Capture the cell that displays the provided text and extract its (X, Y) central coordinate. 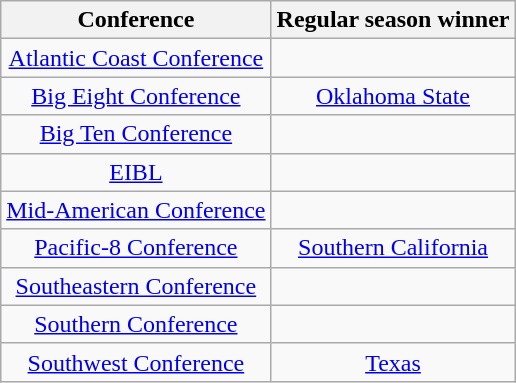
Southern Conference (136, 324)
Regular season winner (393, 20)
Atlantic Coast Conference (136, 58)
Southern California (393, 248)
EIBL (136, 172)
Southwest Conference (136, 362)
Southeastern Conference (136, 286)
Texas (393, 362)
Conference (136, 20)
Oklahoma State (393, 96)
Big Ten Conference (136, 134)
Mid-American Conference (136, 210)
Pacific-8 Conference (136, 248)
Big Eight Conference (136, 96)
